Determine the [X, Y] coordinate at the center of the cell enclosing the given text.  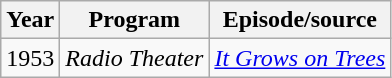
Episode/source [300, 20]
Program [134, 20]
Year [30, 20]
It Grows on Trees [300, 58]
1953 [30, 58]
Radio Theater [134, 58]
